Provide the (x, y) coordinate of the cell's center where the given text is located.  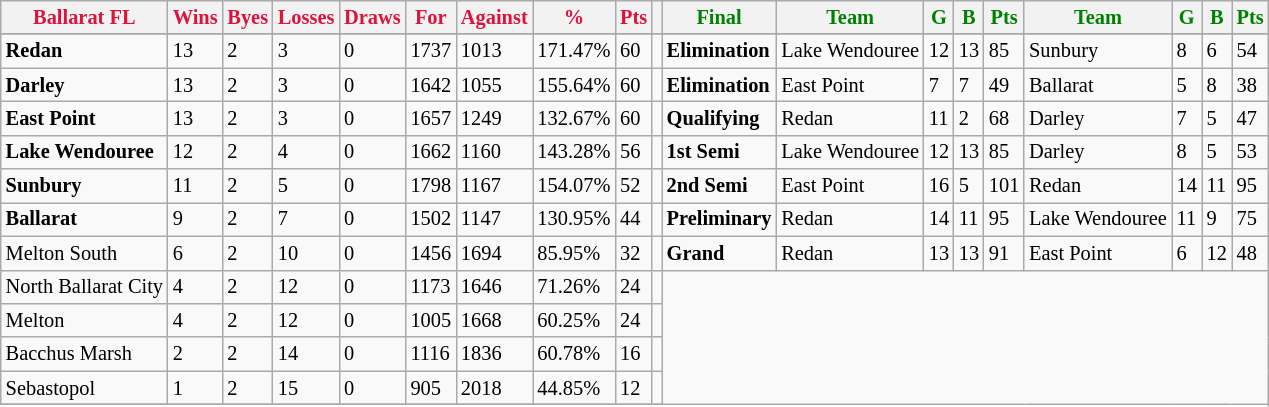
1657 (431, 118)
1668 (494, 320)
1456 (431, 253)
49 (1004, 85)
1005 (431, 320)
1173 (431, 287)
38 (1250, 85)
1836 (494, 354)
1798 (431, 186)
1502 (431, 219)
53 (1250, 152)
905 (431, 388)
132.67% (574, 118)
Preliminary (720, 219)
52 (634, 186)
130.95% (574, 219)
1 (196, 388)
47 (1250, 118)
1249 (494, 118)
60.25% (574, 320)
Losses (306, 17)
1st Semi (720, 152)
Melton (84, 320)
1147 (494, 219)
Against (494, 17)
1055 (494, 85)
154.07% (574, 186)
1167 (494, 186)
54 (1250, 51)
1737 (431, 51)
% (574, 17)
1116 (431, 354)
2nd Semi (720, 186)
Sebastopol (84, 388)
101 (1004, 186)
North Ballarat City (84, 287)
91 (1004, 253)
44 (634, 219)
10 (306, 253)
44.85% (574, 388)
75 (1250, 219)
Melton South (84, 253)
143.28% (574, 152)
1646 (494, 287)
1642 (431, 85)
Draws (372, 17)
85.95% (574, 253)
1013 (494, 51)
71.26% (574, 287)
1160 (494, 152)
32 (634, 253)
15 (306, 388)
155.64% (574, 85)
Bacchus Marsh (84, 354)
Byes (247, 17)
171.47% (574, 51)
Ballarat FL (84, 17)
56 (634, 152)
Qualifying (720, 118)
2018 (494, 388)
Wins (196, 17)
Final (720, 17)
1694 (494, 253)
For (431, 17)
60.78% (574, 354)
48 (1250, 253)
Grand (720, 253)
68 (1004, 118)
1662 (431, 152)
